Search for the cell housing the specified text and yield its [x, y] center coordinate. 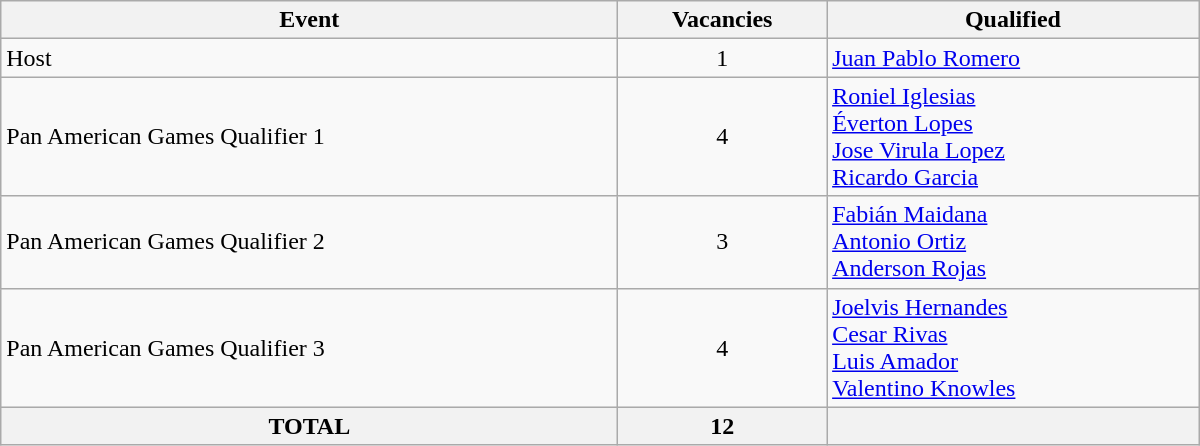
12 [722, 426]
Pan American Games Qualifier 2 [310, 242]
Fabián Maidana Antonio Ortiz Anderson Rojas [1014, 242]
Joelvis Hernandes Cesar Rivas Luis Amador Valentino Knowles [1014, 348]
Vacancies [722, 20]
Host [310, 58]
Pan American Games Qualifier 1 [310, 136]
Event [310, 20]
Pan American Games Qualifier 3 [310, 348]
Roniel Iglesias Éverton Lopes Jose Virula Lopez Ricardo Garcia [1014, 136]
3 [722, 242]
TOTAL [310, 426]
Qualified [1014, 20]
Juan Pablo Romero [1014, 58]
1 [722, 58]
